Find where the given text appears and provide that cell's center as (X, Y) coordinate. 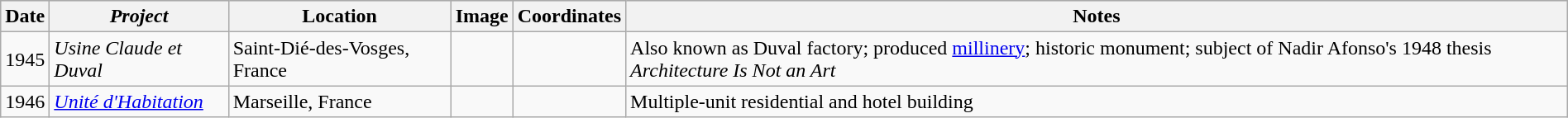
Location (339, 17)
Project (139, 17)
Usine Claude et Duval (139, 59)
1945 (25, 59)
Saint-Dié-des-Vosges, France (339, 59)
Multiple-unit residential and hotel building (1097, 101)
Image (481, 17)
Coordinates (569, 17)
Unité d'Habitation (139, 101)
1946 (25, 101)
Date (25, 17)
Also known as Duval factory; produced millinery; historic monument; subject of Nadir Afonso's 1948 thesis Architecture Is Not an Art (1097, 59)
Notes (1097, 17)
Marseille, France (339, 101)
